Search for the cell housing the specified text and yield its [X, Y] center coordinate. 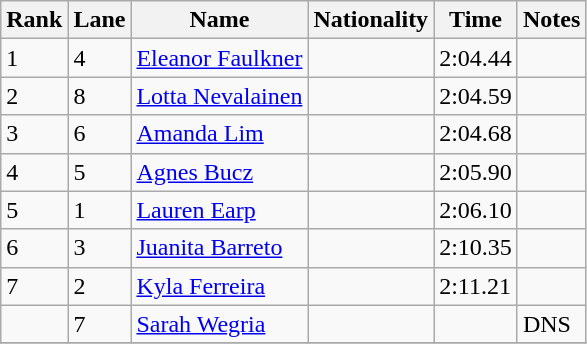
Lotta Nevalainen [220, 96]
Nationality [371, 20]
Notes [551, 20]
Sarah Wegria [220, 324]
Rank [34, 20]
2:04.68 [476, 134]
Agnes Bucz [220, 172]
DNS [551, 324]
Lane [100, 20]
2:05.90 [476, 172]
2:06.10 [476, 210]
2:04.44 [476, 58]
Amanda Lim [220, 134]
Name [220, 20]
2:11.21 [476, 286]
2:10.35 [476, 248]
8 [100, 96]
Lauren Earp [220, 210]
Juanita Barreto [220, 248]
Time [476, 20]
Eleanor Faulkner [220, 58]
2:04.59 [476, 96]
Kyla Ferreira [220, 286]
